For the text-containing cell, return its midpoint in (x, y) coordinate format. 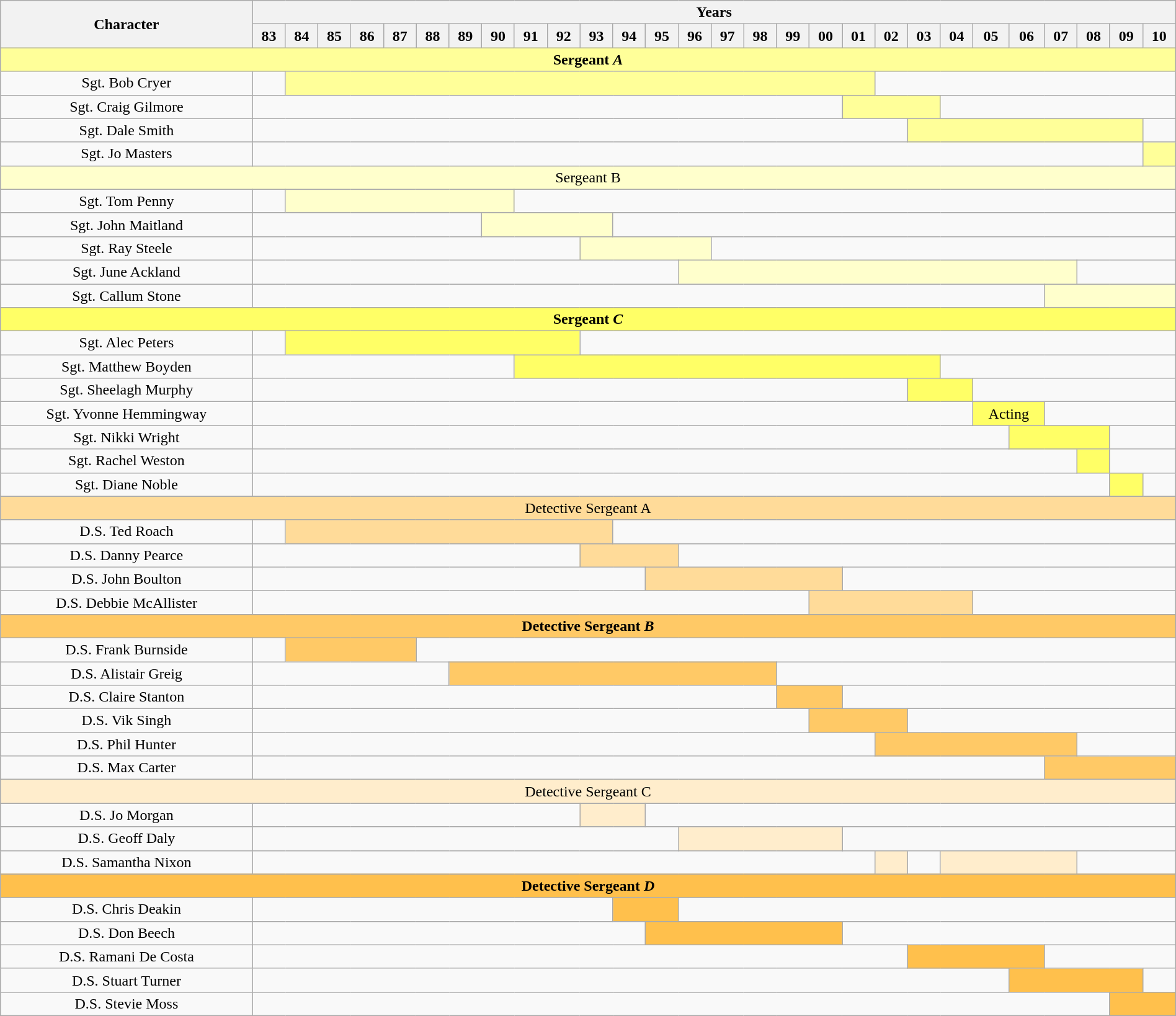
97 (727, 36)
08 (1094, 36)
Sgt. Yvonne Hemmingway (127, 414)
04 (956, 36)
Detective Sergeant B (588, 626)
87 (399, 36)
Sgt. John Maitland (127, 225)
84 (301, 36)
10 (1159, 36)
Sgt. Alec Peters (127, 343)
Detective Sergeant C (588, 791)
Sergeant A (588, 60)
89 (465, 36)
95 (662, 36)
85 (335, 36)
Sgt. Dale Smith (127, 130)
Sergeant B (588, 177)
91 (531, 36)
03 (924, 36)
D.S. Ramani De Costa (127, 956)
D.S. Stevie Moss (127, 1004)
Sgt. Sheelagh Murphy (127, 390)
96 (695, 36)
Sgt. Jo Masters (127, 154)
D.S. Alistair Greig (127, 673)
D.S. Phil Hunter (127, 744)
00 (826, 36)
D.S. Debbie McAllister (127, 602)
Sgt. Rachel Weston (127, 461)
Character (127, 24)
06 (1027, 36)
Detective Sergeant D (588, 886)
Sgt. Callum Stone (127, 296)
D.S. Max Carter (127, 768)
07 (1061, 36)
93 (597, 36)
Sergeant C (588, 319)
D.S. Vik Singh (127, 721)
Sgt. Ray Steele (127, 248)
Sgt. Nikki Wright (127, 437)
94 (629, 36)
Acting (1009, 414)
98 (760, 36)
Years (714, 12)
Sgt. Matthew Boyden (127, 367)
Sgt. June Ackland (127, 272)
09 (1126, 36)
D.S. Chris Deakin (127, 909)
99 (793, 36)
D.S. John Boulton (127, 579)
Sgt. Tom Penny (127, 201)
Detective Sergeant A (588, 508)
Sgt. Craig Gilmore (127, 107)
90 (499, 36)
D.S. Samantha Nixon (127, 862)
D.S. Geoff Daly (127, 839)
D.S. Ted Roach (127, 532)
D.S. Danny Pearce (127, 555)
D.S. Stuart Turner (127, 980)
D.S. Frank Burnside (127, 649)
88 (433, 36)
83 (269, 36)
92 (563, 36)
02 (891, 36)
05 (991, 36)
Sgt. Bob Cryer (127, 83)
01 (858, 36)
Sgt. Diane Noble (127, 484)
D.S. Jo Morgan (127, 815)
D.S. Don Beech (127, 933)
86 (367, 36)
D.S. Claire Stanton (127, 697)
